Pinpoint the cell where the given text exists, returning its (x, y) midpoint coordinate. 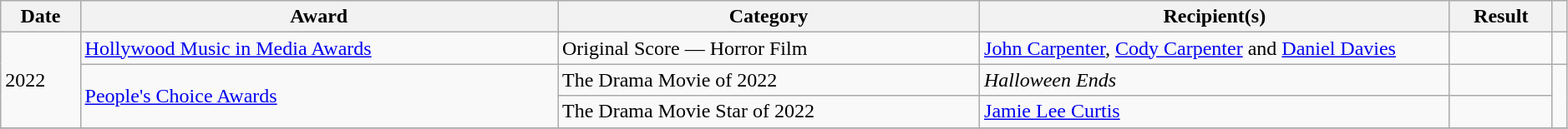
Category (769, 17)
John Carpenter, Cody Carpenter and Daniel Davies (1215, 48)
People's Choice Awards (319, 96)
The Drama Movie of 2022 (769, 80)
Jamie Lee Curtis (1215, 112)
Halloween Ends (1215, 80)
2022 (40, 80)
Result (1500, 17)
The Drama Movie Star of 2022 (769, 112)
Original Score — Horror Film (769, 48)
Recipient(s) (1215, 17)
Date (40, 17)
Hollywood Music in Media Awards (319, 48)
Award (319, 17)
